Capture the cell that displays the provided text and extract its (X, Y) central coordinate. 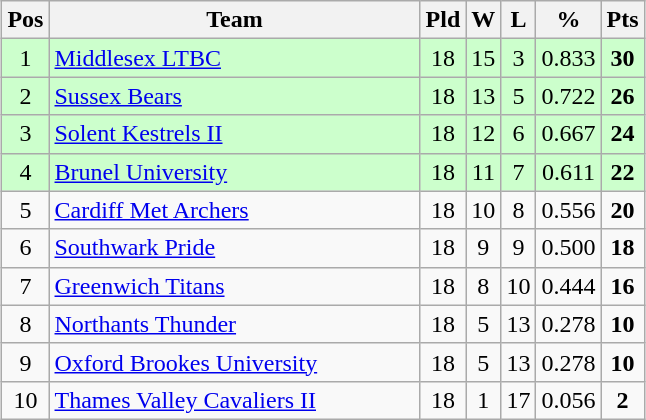
0.444 (568, 286)
Thames Valley Cavaliers II (234, 400)
30 (622, 58)
Brunel University (234, 172)
0.833 (568, 58)
Pld (443, 20)
Middlesex LTBC (234, 58)
0.722 (568, 96)
Pts (622, 20)
% (568, 20)
17 (518, 400)
15 (484, 58)
Sussex Bears (234, 96)
12 (484, 134)
20 (622, 210)
24 (622, 134)
4 (26, 172)
26 (622, 96)
0.500 (568, 248)
16 (622, 286)
Team (234, 20)
Pos (26, 20)
Greenwich Titans (234, 286)
11 (484, 172)
Cardiff Met Archers (234, 210)
Northants Thunder (234, 324)
0.611 (568, 172)
22 (622, 172)
0.056 (568, 400)
W (484, 20)
L (518, 20)
Southwark Pride (234, 248)
Solent Kestrels II (234, 134)
0.556 (568, 210)
Oxford Brookes University (234, 362)
0.667 (568, 134)
